Return the [X, Y] coordinate for the center point of the cell that contains the specified text.  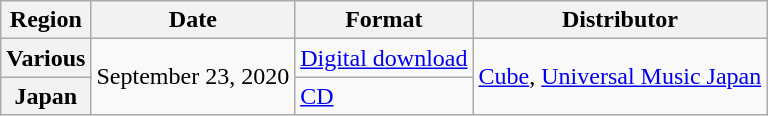
Distributor [620, 20]
Format [384, 20]
Various [46, 58]
Japan [46, 96]
Digital download [384, 58]
CD [384, 96]
Date [193, 20]
Region [46, 20]
September 23, 2020 [193, 77]
Cube, Universal Music Japan [620, 77]
